Detect which cell encompasses the target text, then output its [x, y] center coordinate. 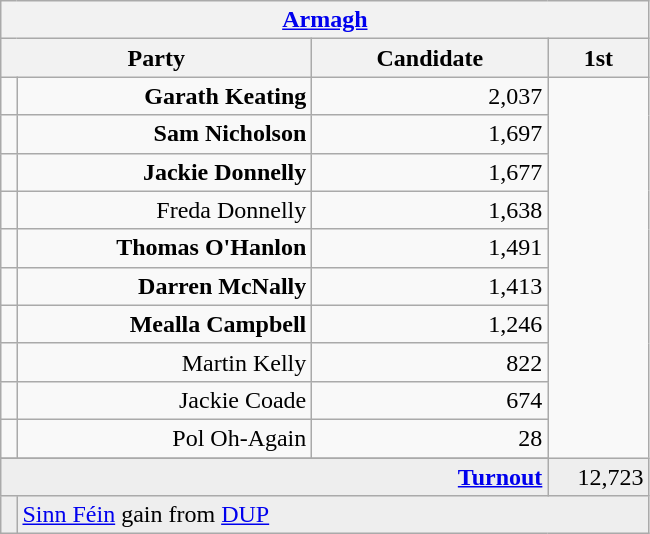
Turnout [274, 477]
Pol Oh-Again [164, 438]
Jackie Coade [164, 400]
Party [156, 58]
12,723 [598, 477]
822 [430, 362]
1,677 [430, 172]
Armagh [325, 20]
1,697 [430, 134]
Garath Keating [164, 96]
Mealla Campbell [164, 324]
Sinn Féin gain from DUP [333, 515]
Freda Donnelly [164, 210]
1,246 [430, 324]
Thomas O'Hanlon [164, 248]
Candidate [430, 58]
Martin Kelly [164, 362]
2,037 [430, 96]
Sam Nicholson [164, 134]
1,638 [430, 210]
Darren McNally [164, 286]
674 [430, 400]
1st [598, 58]
1,491 [430, 248]
28 [430, 438]
1,413 [430, 286]
Jackie Donnelly [164, 172]
